Determine the (X, Y) coordinate at the center of the cell enclosing the given text.  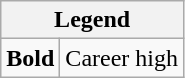
Legend (92, 20)
Career high (122, 58)
Bold (30, 58)
